Detect which cell encompasses the target text, then output its (x, y) center coordinate. 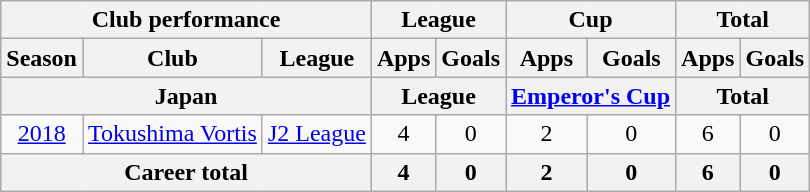
Season (42, 58)
Japan (186, 96)
Career total (186, 172)
2018 (42, 134)
Cup (591, 20)
Club performance (186, 20)
Emperor's Cup (591, 96)
Tokushima Vortis (172, 134)
J2 League (316, 134)
Club (172, 58)
